Extract the [X, Y] coordinate from the center of the cell holding the provided text.  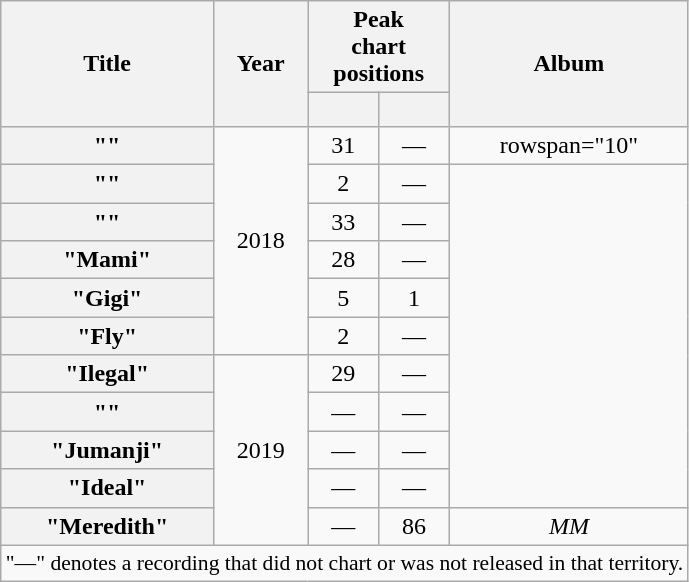
"Jumanji" [108, 450]
Album [568, 64]
2018 [260, 240]
Title [108, 64]
"Gigi" [108, 298]
2019 [260, 450]
33 [344, 222]
"Fly" [108, 336]
"Ilegal" [108, 374]
"Meredith" [108, 526]
"Ideal" [108, 488]
"—" denotes a recording that did not chart or was not released in that territory. [345, 563]
31 [344, 145]
28 [344, 260]
86 [414, 526]
5 [344, 298]
MM [568, 526]
rowspan="10" [568, 145]
1 [414, 298]
Year [260, 64]
"Mami" [108, 260]
29 [344, 374]
Peakchartpositions [379, 47]
